Determine the (X, Y) coordinate at the center of the cell enclosing the given text.  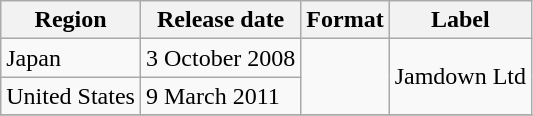
Japan (71, 58)
Release date (220, 20)
Region (71, 20)
Jamdown Ltd (460, 77)
Format (345, 20)
United States (71, 96)
3 October 2008 (220, 58)
9 March 2011 (220, 96)
Label (460, 20)
